Scan for the cell matching the given text and deliver its (X, Y) coordinate at center. 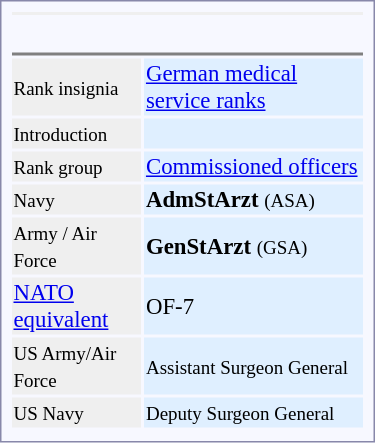
Commissioned officers (254, 167)
Rank insignia (76, 86)
US Army/Air Force (76, 366)
Army / Air Force (76, 246)
AdmStArzt (ASA) (254, 199)
US Navy (76, 413)
GenStArzt (GSA) (254, 246)
Introduction (76, 133)
Assistant Surgeon General (254, 366)
Rank group (76, 167)
German medical service ranks (254, 86)
Navy (76, 199)
NATOequivalent (76, 306)
OF-7 (254, 306)
Deputy Surgeon General (254, 413)
